Scan for the cell matching the given text and deliver its [x, y] coordinate at center. 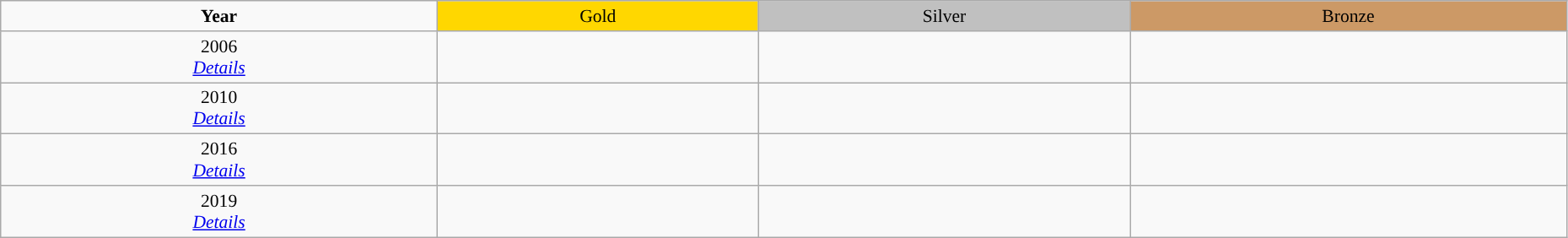
Gold [597, 16]
Bronze [1349, 16]
Silver [945, 16]
2010Details [219, 108]
2016Details [219, 160]
Year [219, 16]
2019Details [219, 211]
2006Details [219, 57]
